Output the [x, y] coordinate of the center of the cell containing the given text.  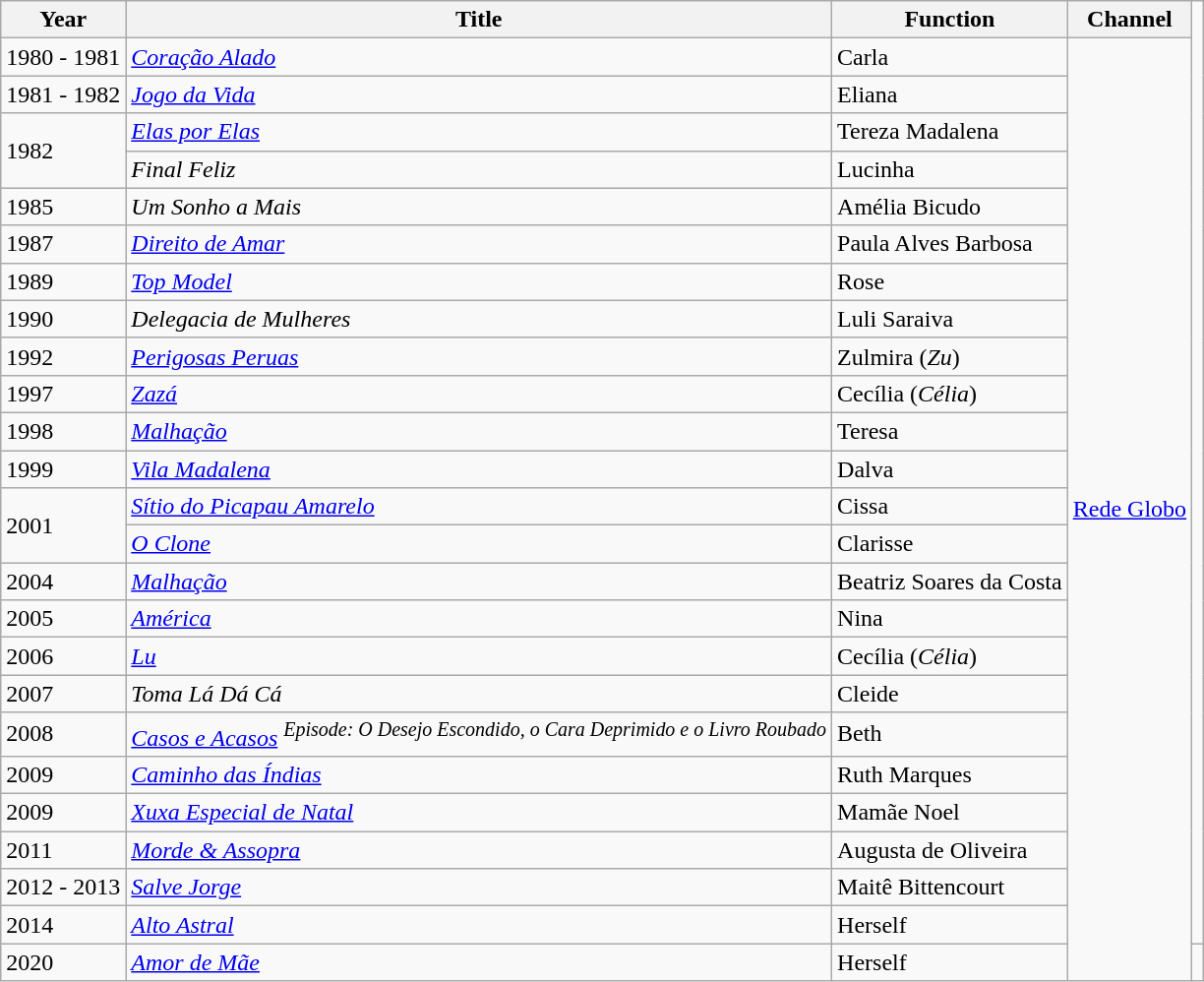
Beatriz Soares da Costa [950, 582]
Salve Jorge [479, 888]
Nina [950, 619]
Function [950, 20]
Amor de Mãe [479, 962]
Caminho das Índias [479, 774]
Tereza Madalena [950, 132]
Perigosas Peruas [479, 356]
Rose [950, 281]
Clarisse [950, 544]
Top Model [479, 281]
Rede Globo [1129, 510]
Sítio do Picapau Amarelo [479, 507]
Zulmira (Zu) [950, 356]
2020 [63, 962]
Amélia Bicudo [950, 207]
Cissa [950, 507]
1987 [63, 244]
Alto Astral [479, 925]
O Clone [479, 544]
2004 [63, 582]
2011 [63, 850]
Elas por Elas [479, 132]
Augusta de Oliveira [950, 850]
1992 [63, 356]
Delegacia de Mulheres [479, 319]
Dalva [950, 469]
2008 [63, 734]
Final Feliz [479, 169]
Luli Saraiva [950, 319]
1981 - 1982 [63, 94]
2001 [63, 525]
Lucinha [950, 169]
1985 [63, 207]
Channel [1129, 20]
Lu [479, 656]
Eliana [950, 94]
Um Sonho a Mais [479, 207]
Title [479, 20]
Jogo da Vida [479, 94]
Paula Alves Barbosa [950, 244]
Mamãe Noel [950, 813]
2007 [63, 694]
Ruth Marques [950, 774]
1999 [63, 469]
1980 - 1981 [63, 57]
Maitê Bittencourt [950, 888]
1998 [63, 431]
Direito de Amar [479, 244]
América [479, 619]
2005 [63, 619]
Zazá [479, 394]
Beth [950, 734]
Cleide [950, 694]
Vila Madalena [479, 469]
1997 [63, 394]
2014 [63, 925]
Year [63, 20]
Morde & Assopra [479, 850]
Casos e Acasos Episode: O Desejo Escondido, o Cara Deprimido e o Livro Roubado [479, 734]
1982 [63, 151]
Toma Lá Dá Cá [479, 694]
2006 [63, 656]
Xuxa Especial de Natal [479, 813]
1989 [63, 281]
Carla [950, 57]
Teresa [950, 431]
Coração Alado [479, 57]
1990 [63, 319]
2012 - 2013 [63, 888]
